Return [X, Y] of the center of cell containing provided text 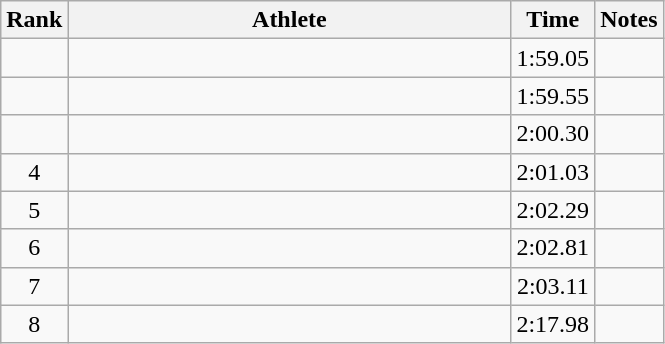
5 [34, 210]
2:17.98 [553, 324]
Rank [34, 20]
2:02.29 [553, 210]
7 [34, 286]
2:00.30 [553, 134]
2:02.81 [553, 248]
6 [34, 248]
4 [34, 172]
Athlete [290, 20]
8 [34, 324]
2:01.03 [553, 172]
1:59.05 [553, 58]
Notes [629, 20]
1:59.55 [553, 96]
Time [553, 20]
2:03.11 [553, 286]
